Pinpoint the cell where the given text exists, returning its (X, Y) midpoint coordinate. 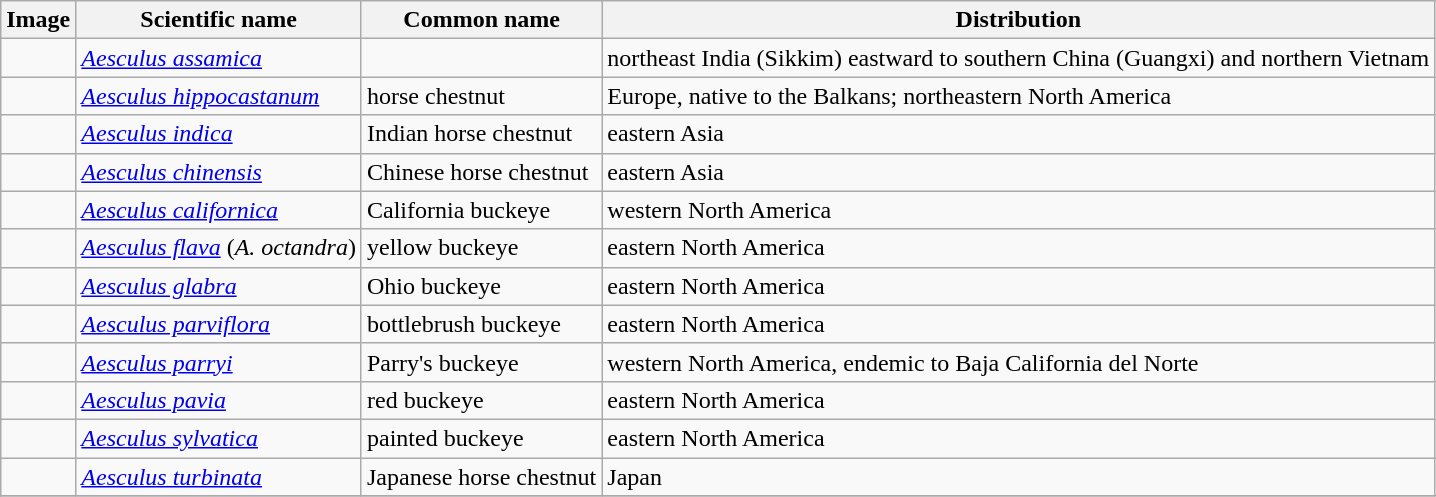
northeast India (Sikkim) eastward to southern China (Guangxi) and northern Vietnam (1018, 58)
Ohio buckeye (481, 286)
Japanese horse chestnut (481, 477)
Aesculus glabra (219, 286)
Image (38, 20)
painted buckeye (481, 438)
Common name (481, 20)
Scientific name (219, 20)
Distribution (1018, 20)
Parry's buckeye (481, 362)
Aesculus flava (A. octandra) (219, 248)
horse chestnut (481, 96)
Aesculus pavia (219, 400)
Aesculus assamica (219, 58)
Aesculus indica (219, 134)
Aesculus chinensis (219, 172)
California buckeye (481, 210)
western North America, endemic to Baja California del Norte (1018, 362)
western North America (1018, 210)
red buckeye (481, 400)
Japan (1018, 477)
Europe, native to the Balkans; northeastern North America (1018, 96)
Aesculus californica (219, 210)
Aesculus turbinata (219, 477)
Aesculus hippocastanum (219, 96)
yellow buckeye (481, 248)
Aesculus parryi (219, 362)
bottlebrush buckeye (481, 324)
Aesculus sylvatica (219, 438)
Indian horse chestnut (481, 134)
Aesculus parviflora (219, 324)
Chinese horse chestnut (481, 172)
